Find where the given text appears and provide that cell's center as (X, Y) coordinate. 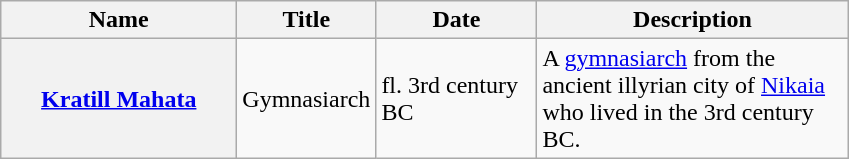
Description (692, 20)
Name (119, 20)
A gymnasiarch from the ancient illyrian city of Nikaia who lived in the 3rd century BC. (692, 98)
Kratill Mahata (119, 98)
Title (306, 20)
fl. 3rd century BC (456, 98)
Date (456, 20)
Gymnasiarch (306, 98)
